From the cell containing the given text, extract its center point as (X, Y) coordinate. 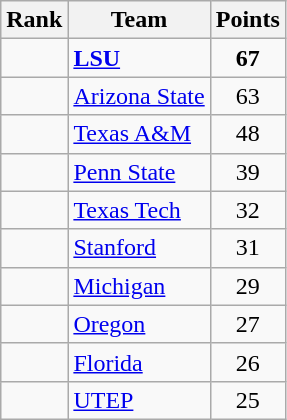
32 (248, 210)
Rank (34, 20)
Michigan (139, 286)
67 (248, 58)
LSU (139, 58)
Arizona State (139, 96)
Florida (139, 362)
Team (139, 20)
26 (248, 362)
63 (248, 96)
27 (248, 324)
Stanford (139, 248)
Penn State (139, 172)
31 (248, 248)
UTEP (139, 400)
Texas A&M (139, 134)
Points (248, 20)
25 (248, 400)
Texas Tech (139, 210)
Oregon (139, 324)
48 (248, 134)
29 (248, 286)
39 (248, 172)
